Return the [x, y] coordinate for the center point of the cell that contains the specified text.  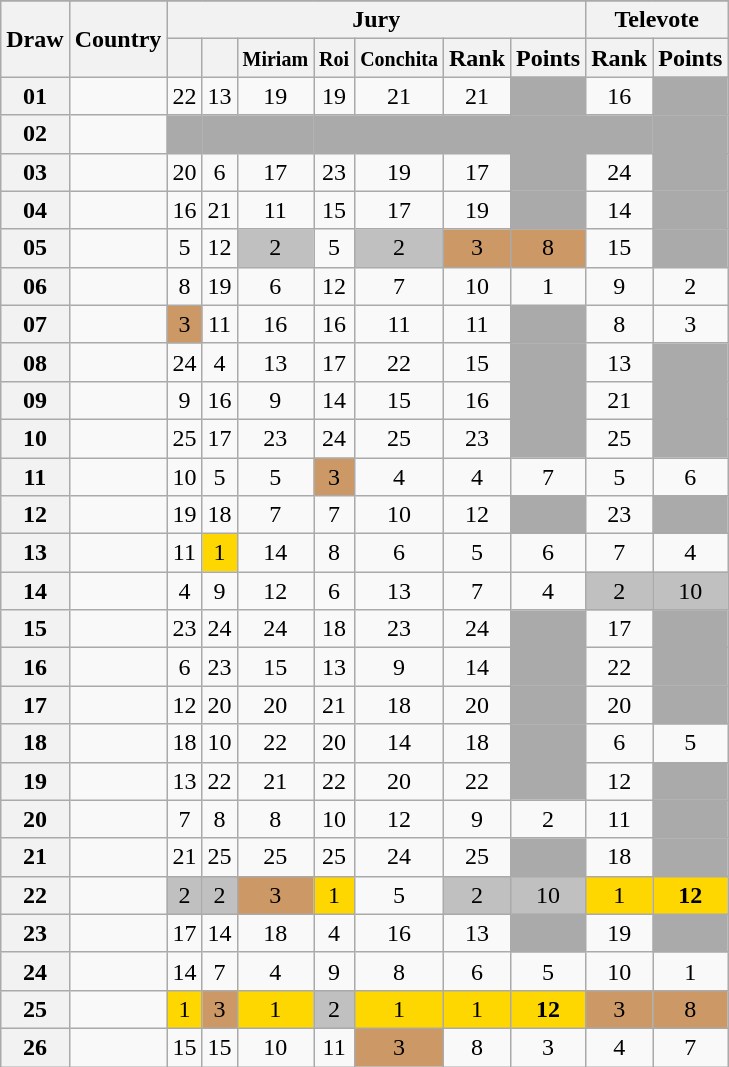
05 [35, 248]
08 [35, 362]
02 [35, 134]
Miriam [276, 58]
Jury [376, 20]
07 [35, 324]
Conchita [400, 58]
01 [35, 96]
04 [35, 210]
03 [35, 172]
Roi [334, 58]
Country [118, 39]
Draw [35, 39]
06 [35, 286]
Televote [657, 20]
26 [35, 1047]
09 [35, 400]
